Extract the [X, Y] coordinate from the center of the cell holding the provided text.  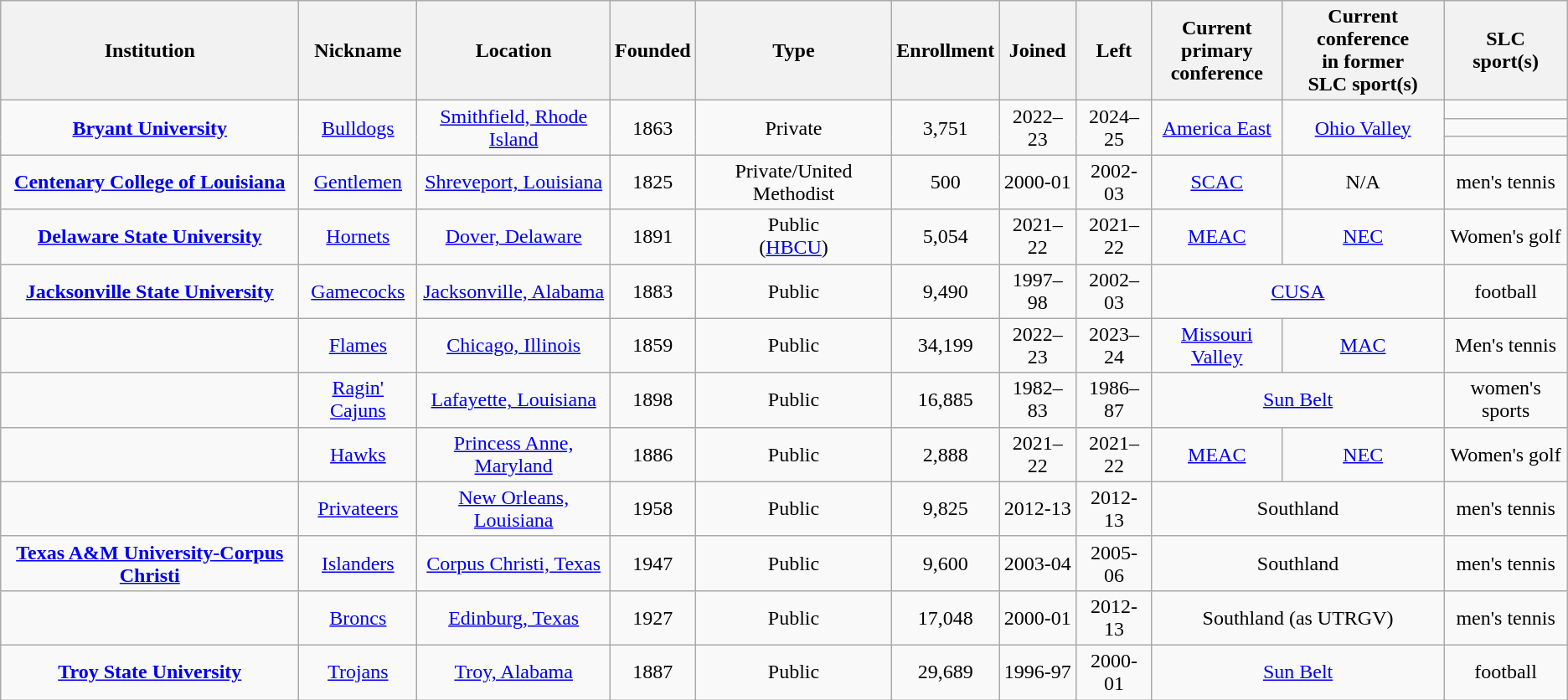
Missouri Valley [1216, 345]
Joined [1038, 50]
1958 [652, 509]
1982–83 [1038, 400]
9,825 [946, 509]
1997–98 [1038, 291]
2002–03 [1114, 291]
1986–87 [1114, 400]
SCAC [1216, 183]
Ohio Valley [1363, 127]
34,199 [946, 345]
Hornets [358, 236]
N/A [1363, 183]
SLCsport(s) [1506, 50]
Current conferencein formerSLC sport(s) [1363, 50]
2023–24 [1114, 345]
Public(HBCU) [794, 236]
Edinburg, Texas [514, 618]
9,600 [946, 563]
Troy State University [150, 672]
Gentlemen [358, 183]
women's sports [1506, 400]
1863 [652, 127]
16,885 [946, 400]
5,054 [946, 236]
Texas A&M University-Corpus Christi [150, 563]
500 [946, 183]
Corpus Christi, Texas [514, 563]
1927 [652, 618]
3,751 [946, 127]
Nickname [358, 50]
New Orleans, Louisiana [514, 509]
1891 [652, 236]
2,888 [946, 454]
Type [794, 50]
Centenary College of Louisiana [150, 183]
Currentprimaryconference [1216, 50]
Institution [150, 50]
Founded [652, 50]
Broncs [358, 618]
2002-03 [1114, 183]
1859 [652, 345]
Private [794, 127]
Hawks [358, 454]
1825 [652, 183]
Location [514, 50]
Left [1114, 50]
1996-97 [1038, 672]
Bryant University [150, 127]
Jacksonville, Alabama [514, 291]
Shreveport, Louisiana [514, 183]
Dover, Delaware [514, 236]
2003-04 [1038, 563]
29,689 [946, 672]
Privateers [358, 509]
1947 [652, 563]
Islanders [358, 563]
Private/United Methodist [794, 183]
Trojans [358, 672]
Chicago, Illinois [514, 345]
CUSA [1298, 291]
MAC [1363, 345]
Princess Anne, Maryland [514, 454]
2024–25 [1114, 127]
2005-06 [1114, 563]
Gamecocks [358, 291]
9,490 [946, 291]
Lafayette, Louisiana [514, 400]
Bulldogs [358, 127]
Men's tennis [1506, 345]
Enrollment [946, 50]
1886 [652, 454]
Troy, Alabama [514, 672]
Ragin' Cajuns [358, 400]
17,048 [946, 618]
1883 [652, 291]
America East [1216, 127]
Flames [358, 345]
Southland (as UTRGV) [1298, 618]
1887 [652, 672]
Smithfield, Rhode Island [514, 127]
Jacksonville State University [150, 291]
Delaware State University [150, 236]
1898 [652, 400]
